Output the (X, Y) coordinate of the center of the cell containing the given text.  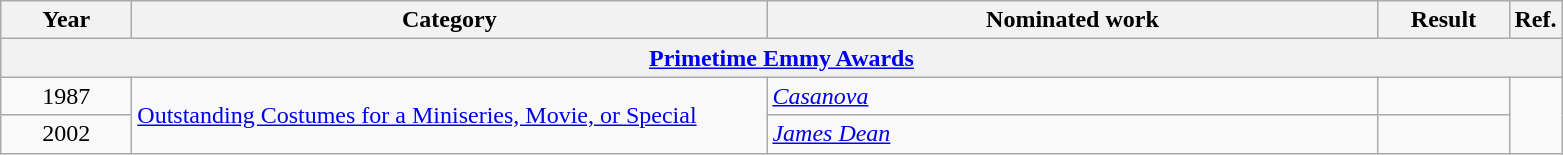
Nominated work (1072, 20)
Primetime Emmy Awards (782, 58)
1987 (66, 96)
James Dean (1072, 134)
2002 (66, 134)
Casanova (1072, 96)
Category (450, 20)
Outstanding Costumes for a Miniseries, Movie, or Special (450, 115)
Ref. (1536, 20)
Result (1444, 20)
Year (66, 20)
